Output the [X, Y] coordinate of the center of the cell containing the given text.  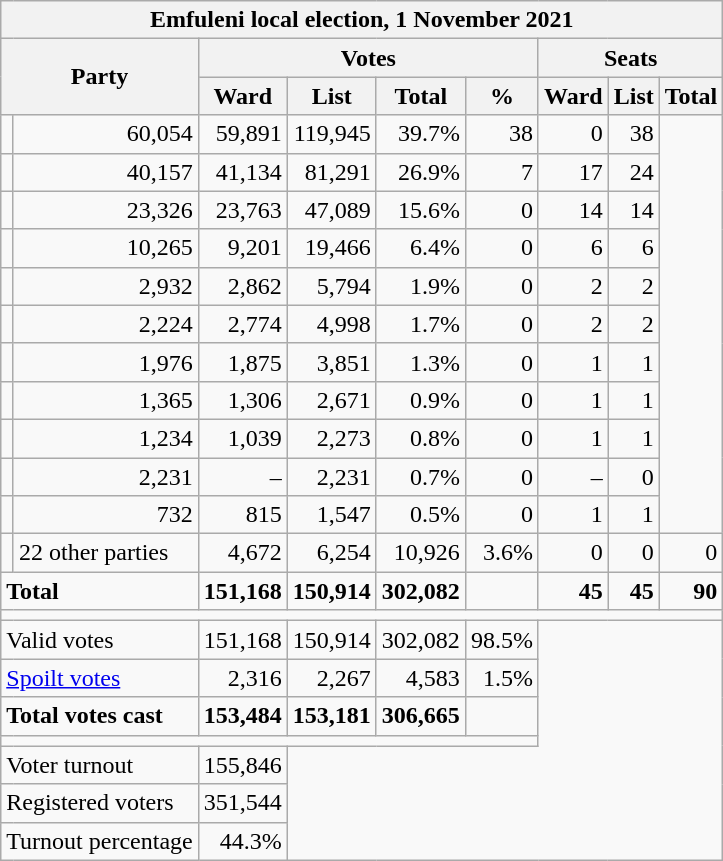
0.9% [420, 400]
Turnout percentage [100, 841]
26.9% [420, 172]
2,267 [332, 678]
5,794 [332, 286]
Total votes cast [100, 716]
0.8% [420, 438]
815 [242, 515]
6.4% [420, 248]
17 [573, 172]
4,998 [332, 324]
1,306 [242, 400]
4,583 [420, 678]
22 other parties [106, 553]
0.7% [420, 477]
39.7% [420, 134]
2,316 [242, 678]
Emfuleni local election, 1 November 2021 [362, 20]
Seats [630, 58]
1.3% [420, 362]
2,862 [242, 286]
2,224 [106, 324]
10,926 [420, 553]
3,851 [332, 362]
2,932 [106, 286]
60,054 [106, 134]
47,089 [332, 210]
81,291 [332, 172]
7 [502, 172]
Spoilt votes [100, 678]
3.6% [502, 553]
2,273 [332, 438]
24 [634, 172]
15.6% [420, 210]
1,234 [106, 438]
2,671 [332, 400]
155,846 [242, 765]
1,875 [242, 362]
2,774 [242, 324]
10,265 [106, 248]
351,544 [242, 803]
1,365 [106, 400]
98.5% [502, 640]
40,157 [106, 172]
Party [100, 77]
732 [106, 515]
90 [691, 591]
1.5% [502, 678]
6,254 [332, 553]
1,547 [332, 515]
Valid votes [100, 640]
19,466 [332, 248]
1,976 [106, 362]
1.7% [420, 324]
119,945 [332, 134]
4,672 [242, 553]
41,134 [242, 172]
0.5% [420, 515]
23,763 [242, 210]
153,484 [242, 716]
Votes [368, 58]
9,201 [242, 248]
306,665 [420, 716]
Registered voters [100, 803]
% [502, 96]
23,326 [106, 210]
59,891 [242, 134]
Voter turnout [100, 765]
1.9% [420, 286]
44.3% [242, 841]
1,039 [242, 438]
153,181 [332, 716]
